Detect which cell encompasses the target text, then output its (x, y) center coordinate. 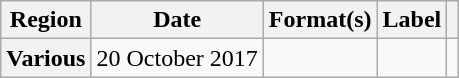
Format(s) (320, 20)
Various (46, 58)
20 October 2017 (177, 58)
Date (177, 20)
Label (412, 20)
Region (46, 20)
